From the cell containing the given text, extract its center point as [X, Y] coordinate. 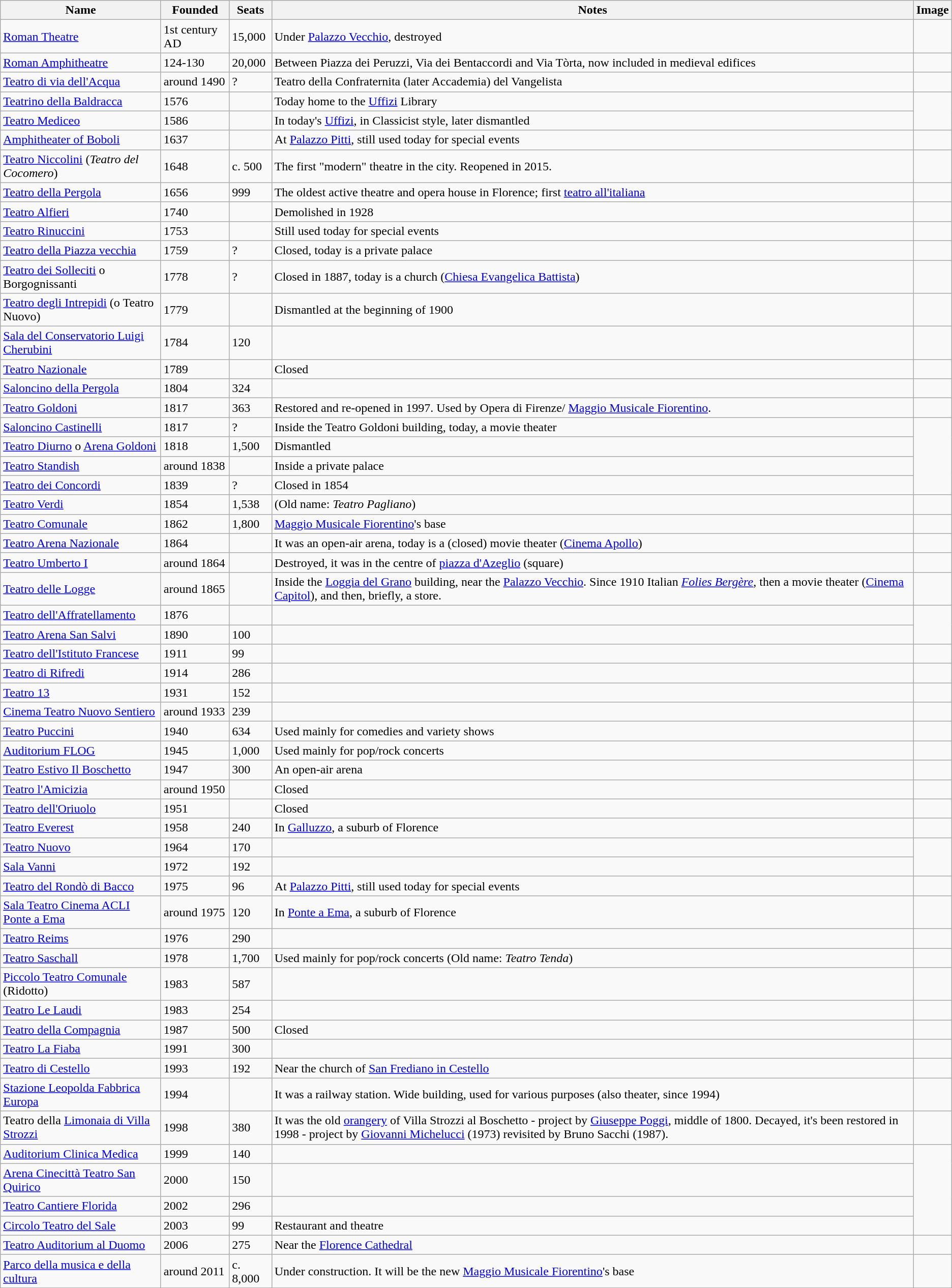
Sala Vanni [81, 866]
Closed, today is a private palace [592, 250]
140 [250, 1154]
1993 [195, 1068]
Teatro Auditorium al Duomo [81, 1245]
Auditorium FLOG [81, 751]
240 [250, 828]
296 [250, 1206]
1940 [195, 731]
Teatro Rinuccini [81, 231]
Saloncino Castinelli [81, 427]
Near the church of San Frediano in Cestello [592, 1068]
Teatro Estivo Il Boschetto [81, 770]
Closed in 1887, today is a church (Chiesa Evangelica Battista) [592, 277]
239 [250, 712]
1759 [195, 250]
around 1490 [195, 82]
1945 [195, 751]
Stazione Leopolda Fabbrica Europa [81, 1094]
Teatro Mediceo [81, 121]
1947 [195, 770]
Notes [592, 10]
Sala Teatro Cinema ACLI Ponte a Ema [81, 912]
around 1933 [195, 712]
It was an open-air arena, today is a (closed) movie theater (Cinema Apollo) [592, 543]
1975 [195, 886]
1862 [195, 524]
324 [250, 388]
1753 [195, 231]
1779 [195, 310]
1637 [195, 140]
Teatro Standish [81, 466]
1,800 [250, 524]
Demolished in 1928 [592, 212]
15,000 [250, 37]
286 [250, 673]
Teatro della Compagnia [81, 1030]
1839 [195, 485]
Teatro La Fiaba [81, 1049]
Under Palazzo Vecchio, destroyed [592, 37]
170 [250, 847]
Maggio Musicale Fiorentino's base [592, 524]
In Ponte a Ema, a suburb of Florence [592, 912]
Teatro Everest [81, 828]
c. 500 [250, 166]
around 1838 [195, 466]
The first "modern" theatre in the city. Reopened in 2015. [592, 166]
Teatro Nuovo [81, 847]
Seats [250, 10]
Restored and re-opened in 1997. Used by Opera di Firenze/ Maggio Musicale Fiorentino. [592, 408]
Teatro Arena Nazionale [81, 543]
1976 [195, 938]
around 1864 [195, 562]
1,700 [250, 957]
1778 [195, 277]
1,538 [250, 504]
1586 [195, 121]
1st century AD [195, 37]
around 1975 [195, 912]
1994 [195, 1094]
1964 [195, 847]
Dismantled [592, 446]
Teatro dell'Oriuolo [81, 808]
1999 [195, 1154]
Inside the Teatro Goldoni building, today, a movie theater [592, 427]
1998 [195, 1128]
Teatro Arena San Salvi [81, 634]
Teatrino della Baldracca [81, 101]
Cinema Teatro Nuovo Sentiero [81, 712]
Auditorium Clinica Medica [81, 1154]
1931 [195, 693]
Inside a private palace [592, 466]
Teatro della Pergola [81, 192]
2006 [195, 1245]
Teatro della Limonaia di Villa Strozzi [81, 1128]
Teatro Comunale [81, 524]
634 [250, 731]
Teatro Le Laudi [81, 1010]
275 [250, 1245]
Teatro di via dell'Acqua [81, 82]
Under construction. It will be the new Maggio Musicale Fiorentino's base [592, 1271]
1911 [195, 654]
Teatro di Rifredi [81, 673]
1656 [195, 192]
around 1865 [195, 589]
Today home to the Uffizi Library [592, 101]
20,000 [250, 63]
Teatro Diurno o Arena Goldoni [81, 446]
Teatro Cantiere Florida [81, 1206]
Image [933, 10]
Between Piazza dei Peruzzi, Via dei Bentaccordi and Via Tòrta, now included in medieval edifices [592, 63]
Teatro l'Amicizia [81, 789]
254 [250, 1010]
Circolo Teatro del Sale [81, 1225]
Teatro Reims [81, 938]
Amphitheater of Boboli [81, 140]
An open-air arena [592, 770]
Roman Amphitheatre [81, 63]
Teatro Alfieri [81, 212]
1978 [195, 957]
Used mainly for pop/rock concerts (Old name: Teatro Tenda) [592, 957]
Parco della musica e della cultura [81, 1271]
In Galluzzo, a suburb of Florence [592, 828]
Still used today for special events [592, 231]
Teatro della Piazza vecchia [81, 250]
Teatro di Cestello [81, 1068]
Sala del Conservatorio Luigi Cherubini [81, 343]
1854 [195, 504]
c. 8,000 [250, 1271]
152 [250, 693]
1818 [195, 446]
Teatro Verdi [81, 504]
The oldest active theatre and opera house in Florence; first teatro all'italiana [592, 192]
Teatro Saschall [81, 957]
around 2011 [195, 1271]
Saloncino della Pergola [81, 388]
1576 [195, 101]
Teatro degli Intrepidi (o Teatro Nuovo) [81, 310]
1958 [195, 828]
124-130 [195, 63]
1987 [195, 1030]
Restaurant and theatre [592, 1225]
587 [250, 984]
1914 [195, 673]
Destroyed, it was in the centre of piazza d'Azeglio (square) [592, 562]
Teatro dell'Affratellamento [81, 615]
around 1950 [195, 789]
150 [250, 1180]
Name [81, 10]
100 [250, 634]
It was a railway station. Wide building, used for various purposes (also theater, since 1994) [592, 1094]
1740 [195, 212]
Teatro della Confraternita (later Accademia) del Vangelista [592, 82]
Founded [195, 10]
1972 [195, 866]
Used mainly for pop/rock concerts [592, 751]
1804 [195, 388]
Teatro dell'Istituto Francese [81, 654]
1,000 [250, 751]
1789 [195, 369]
Near the Florence Cathedral [592, 1245]
Used mainly for comedies and variety shows [592, 731]
1864 [195, 543]
Teatro Goldoni [81, 408]
Teatro Nazionale [81, 369]
Dismantled at the beginning of 1900 [592, 310]
Teatro del Rondò di Bacco [81, 886]
2002 [195, 1206]
Teatro Niccolini (Teatro del Cocomero) [81, 166]
Teatro dei Solleciti o Borgognissanti [81, 277]
Teatro delle Logge [81, 589]
1991 [195, 1049]
In today's Uffizi, in Classicist style, later dismantled [592, 121]
Arena Cinecittà Teatro San Quirico [81, 1180]
1951 [195, 808]
380 [250, 1128]
1648 [195, 166]
Closed in 1854 [592, 485]
1,500 [250, 446]
2003 [195, 1225]
2000 [195, 1180]
290 [250, 938]
500 [250, 1030]
Teatro dei Concordi [81, 485]
999 [250, 192]
Teatro Umberto I [81, 562]
363 [250, 408]
96 [250, 886]
1876 [195, 615]
Roman Theatre [81, 37]
Teatro Puccini [81, 731]
Piccolo Teatro Comunale (Ridotto) [81, 984]
Teatro 13 [81, 693]
1890 [195, 634]
(Old name: Teatro Pagliano) [592, 504]
1784 [195, 343]
